Extract the [x, y] coordinate from the center of the cell holding the provided text.  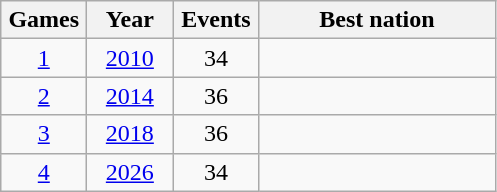
2014 [130, 96]
Events [216, 20]
2026 [130, 172]
2018 [130, 134]
Best nation [377, 20]
1 [44, 58]
Games [44, 20]
3 [44, 134]
2010 [130, 58]
2 [44, 96]
Year [130, 20]
4 [44, 172]
